For the text-containing cell, return its midpoint in (x, y) coordinate format. 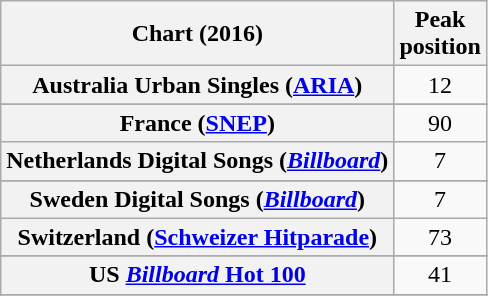
90 (440, 123)
US Billboard Hot 100 (198, 275)
Peakposition (440, 34)
41 (440, 275)
Sweden Digital Songs (Billboard) (198, 199)
12 (440, 85)
Chart (2016) (198, 34)
Netherlands Digital Songs (Billboard) (198, 161)
Australia Urban Singles (ARIA) (198, 85)
France (SNEP) (198, 123)
73 (440, 237)
Switzerland (Schweizer Hitparade) (198, 237)
